Locate the cell with the specified text and output its (X, Y) center coordinate. 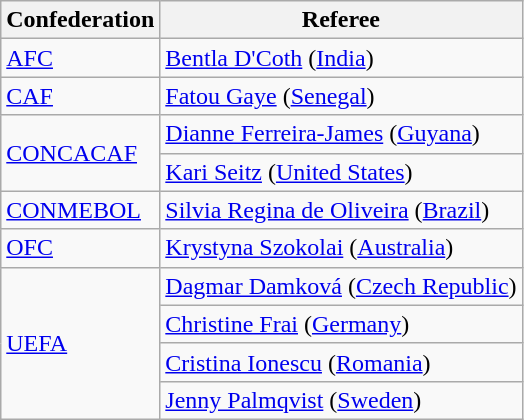
Referee (341, 20)
UEFA (80, 343)
Cristina Ionescu (Romania) (341, 362)
Fatou Gaye (Senegal) (341, 96)
Dagmar Damková (Czech Republic) (341, 286)
Jenny Palmqvist (Sweden) (341, 400)
CONCACAF (80, 153)
CAF (80, 96)
Christine Frai (Germany) (341, 324)
Silvia Regina de Oliveira (Brazil) (341, 210)
AFC (80, 58)
CONMEBOL (80, 210)
Krystyna Szokolai (Australia) (341, 248)
Dianne Ferreira-James (Guyana) (341, 134)
Bentla D'Coth (India) (341, 58)
Kari Seitz (United States) (341, 172)
OFC (80, 248)
Confederation (80, 20)
